Capture the cell that displays the provided text and extract its (x, y) central coordinate. 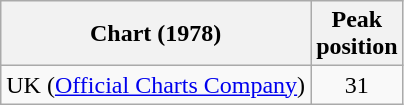
Chart (1978) (156, 34)
31 (357, 85)
UK (Official Charts Company) (156, 85)
Peakposition (357, 34)
